Return the [X, Y] coordinate for the center point of the cell that contains the specified text.  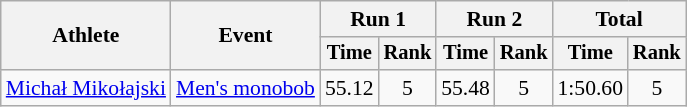
Total [620, 19]
55.48 [466, 88]
1:50.60 [590, 88]
55.12 [350, 88]
Run 2 [494, 19]
Athlete [86, 36]
Event [246, 36]
Men's monobob [246, 88]
Michał Mikołajski [86, 88]
Run 1 [378, 19]
